Detect which cell encompasses the target text, then output its [x, y] center coordinate. 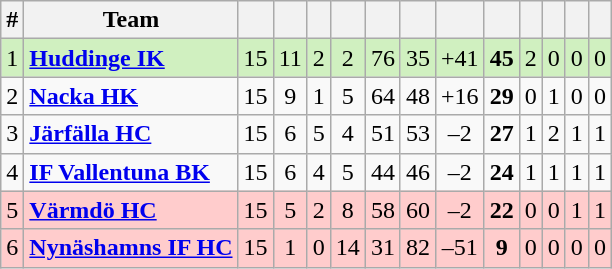
27 [502, 134]
64 [382, 96]
14 [348, 248]
22 [502, 210]
44 [382, 172]
11 [290, 58]
+16 [460, 96]
24 [502, 172]
Nacka HK [131, 96]
IF Vallentuna BK [131, 172]
Nynäshamns IF HC [131, 248]
35 [418, 58]
8 [348, 210]
–51 [460, 248]
82 [418, 248]
Värmdö HC [131, 210]
76 [382, 58]
29 [502, 96]
45 [502, 58]
48 [418, 96]
53 [418, 134]
60 [418, 210]
58 [382, 210]
3 [12, 134]
Huddinge IK [131, 58]
Järfälla HC [131, 134]
51 [382, 134]
+41 [460, 58]
Team [131, 20]
# [12, 20]
31 [382, 248]
46 [418, 172]
